Detect which cell encompasses the target text, then output its (x, y) center coordinate. 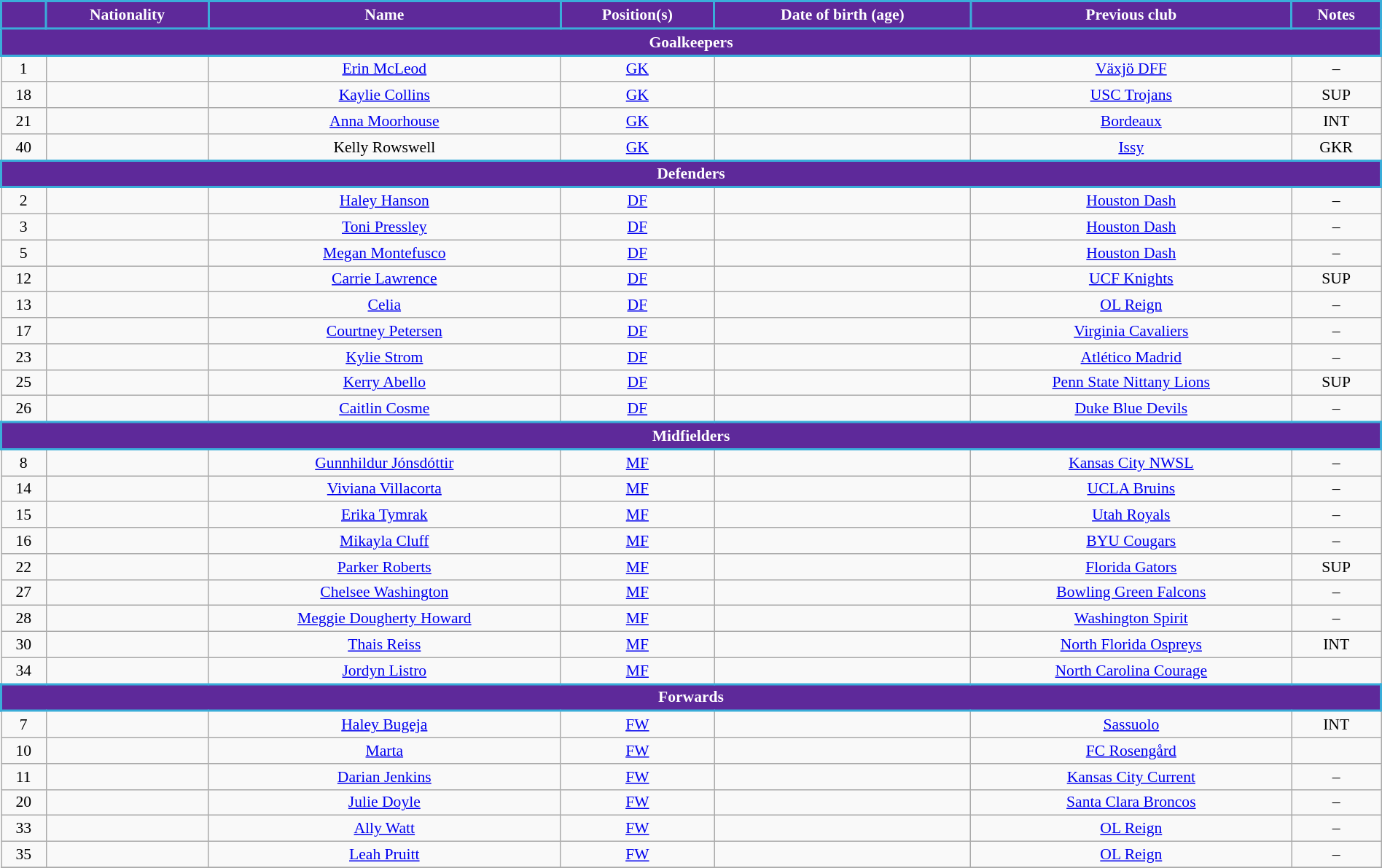
Mikayla Cluff (385, 541)
3 (24, 227)
Utah Royals (1131, 515)
Date of birth (age) (843, 15)
Notes (1337, 15)
23 (24, 357)
GKR (1337, 147)
Gunnhildur Jónsdóttir (385, 463)
Toni Pressley (385, 227)
40 (24, 147)
14 (24, 489)
Marta (385, 751)
Defenders (691, 173)
Midfielders (691, 436)
Kerry Abello (385, 383)
Courtney Petersen (385, 331)
Bowling Green Falcons (1131, 593)
13 (24, 305)
Position(s) (637, 15)
2 (24, 200)
Sassuolo (1131, 724)
25 (24, 383)
33 (24, 829)
UCF Knights (1131, 279)
18 (24, 95)
Kaylie Collins (385, 95)
BYU Cougars (1131, 541)
FC Rosengård (1131, 751)
5 (24, 253)
12 (24, 279)
Duke Blue Devils (1131, 409)
Kansas City NWSL (1131, 463)
North Florida Ospreys (1131, 645)
Meggie Dougherty Howard (385, 619)
27 (24, 593)
35 (24, 855)
Caitlin Cosme (385, 409)
Julie Doyle (385, 802)
Virginia Cavaliers (1131, 331)
North Carolina Courage (1131, 670)
Darian Jenkins (385, 777)
Penn State Nittany Lions (1131, 383)
30 (24, 645)
Viviana Villacorta (385, 489)
8 (24, 463)
21 (24, 121)
Thais Reiss (385, 645)
Forwards (691, 698)
15 (24, 515)
Santa Clara Broncos (1131, 802)
Kansas City Current (1131, 777)
Washington Spirit (1131, 619)
Kelly Rowswell (385, 147)
Parker Roberts (385, 567)
Name (385, 15)
1 (24, 69)
7 (24, 724)
22 (24, 567)
17 (24, 331)
Haley Hanson (385, 200)
26 (24, 409)
Carrie Lawrence (385, 279)
Kylie Strom (385, 357)
Leah Pruitt (385, 855)
Goalkeepers (691, 42)
Ally Watt (385, 829)
Växjö DFF (1131, 69)
Jordyn Listro (385, 670)
Bordeaux (1131, 121)
Atlético Madrid (1131, 357)
Florida Gators (1131, 567)
Erika Tymrak (385, 515)
Previous club (1131, 15)
20 (24, 802)
11 (24, 777)
Celia (385, 305)
34 (24, 670)
Erin McLeod (385, 69)
28 (24, 619)
Nationality (127, 15)
Haley Bugeja (385, 724)
Anna Moorhouse (385, 121)
16 (24, 541)
Megan Montefusco (385, 253)
UCLA Bruins (1131, 489)
Chelsee Washington (385, 593)
Issy (1131, 147)
USC Trojans (1131, 95)
10 (24, 751)
